Detect which cell encompasses the target text, then output its [x, y] center coordinate. 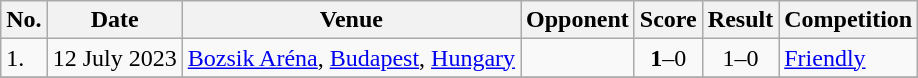
1. [24, 58]
Venue [351, 20]
Opponent [578, 20]
Score [668, 20]
12 July 2023 [114, 58]
Result [740, 20]
Bozsik Aréna, Budapest, Hungary [351, 58]
Competition [848, 20]
No. [24, 20]
Date [114, 20]
Friendly [848, 58]
